Locate the cell with the specified text and output its (x, y) center coordinate. 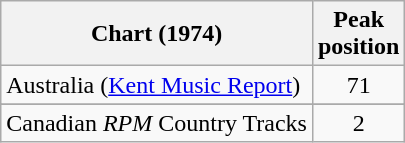
Canadian RPM Country Tracks (157, 123)
Australia (Kent Music Report) (157, 85)
Peakposition (358, 34)
71 (358, 85)
2 (358, 123)
Chart (1974) (157, 34)
